Identify which cell holds the provided text, then report its (X, Y) central coordinate. 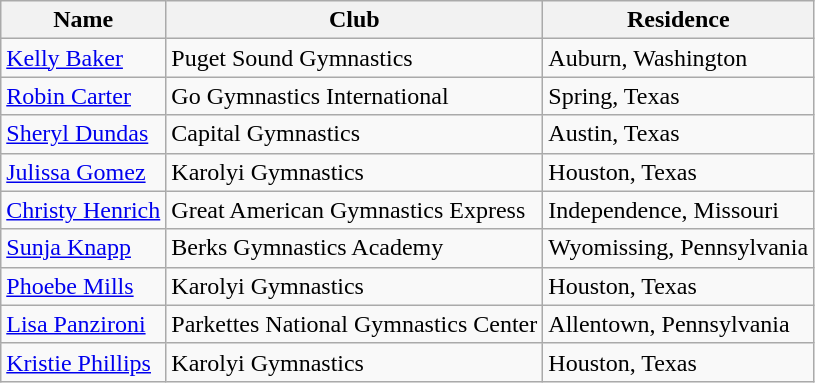
Parkettes National Gymnastics Center (354, 324)
Residence (678, 20)
Sunja Knapp (84, 248)
Berks Gymnastics Academy (354, 248)
Allentown, Pennsylvania (678, 324)
Sheryl Dundas (84, 134)
Spring, Texas (678, 96)
Kelly Baker (84, 58)
Kristie Phillips (84, 362)
Austin, Texas (678, 134)
Capital Gymnastics (354, 134)
Name (84, 20)
Julissa Gomez (84, 172)
Phoebe Mills (84, 286)
Independence, Missouri (678, 210)
Puget Sound Gymnastics (354, 58)
Auburn, Washington (678, 58)
Wyomissing, Pennsylvania (678, 248)
Great American Gymnastics Express (354, 210)
Christy Henrich (84, 210)
Lisa Panzironi (84, 324)
Club (354, 20)
Robin Carter (84, 96)
Go Gymnastics International (354, 96)
